Capture the cell that displays the provided text and extract its [X, Y] central coordinate. 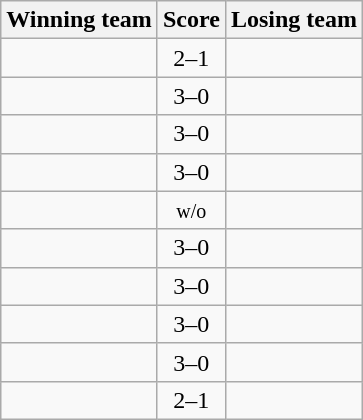
w/o [191, 210]
Winning team [80, 20]
Losing team [294, 20]
Score [191, 20]
